Extract the (X, Y) coordinate from the center of the cell holding the provided text.  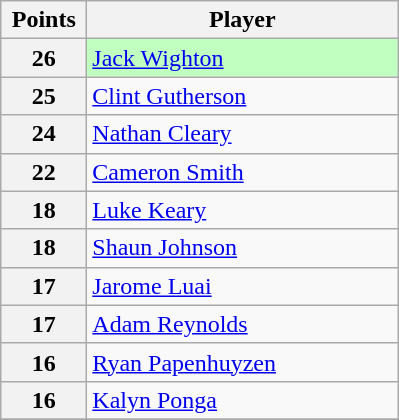
Points (44, 20)
Luke Keary (242, 210)
Player (242, 20)
Jack Wighton (242, 58)
Adam Reynolds (242, 324)
Shaun Johnson (242, 248)
26 (44, 58)
Nathan Cleary (242, 134)
Jarome Luai (242, 286)
Kalyn Ponga (242, 400)
Ryan Papenhuyzen (242, 362)
Cameron Smith (242, 172)
24 (44, 134)
25 (44, 96)
22 (44, 172)
Clint Gutherson (242, 96)
